From the cell containing the given text, extract its center point as (X, Y) coordinate. 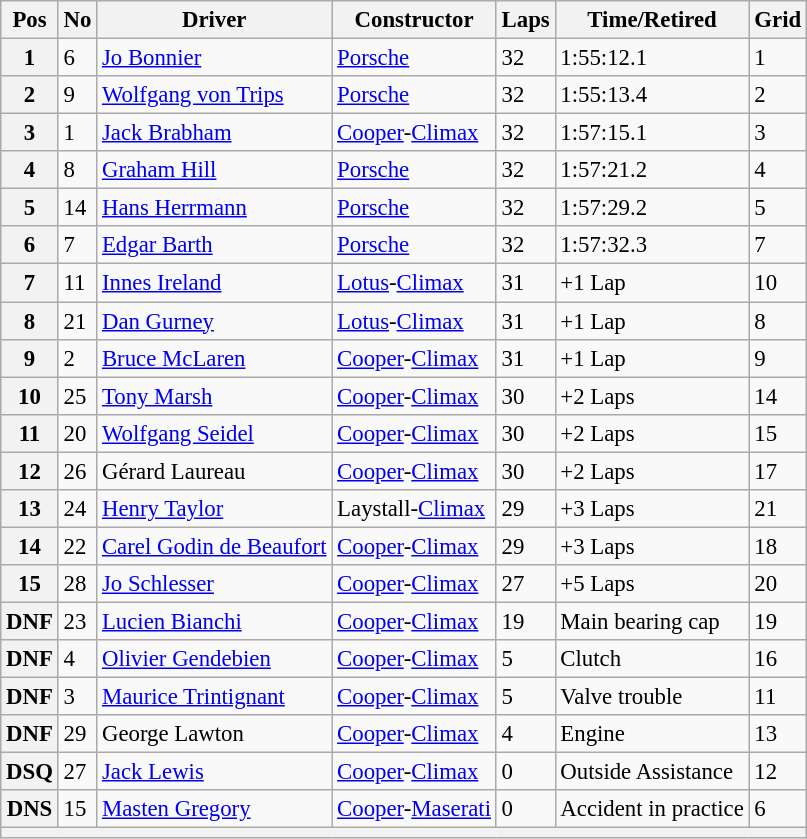
Constructor (414, 20)
26 (77, 471)
Dan Gurney (214, 321)
Tony Marsh (214, 396)
Outside Assistance (652, 772)
Jo Bonnier (214, 58)
1:57:15.1 (652, 133)
Jack Lewis (214, 772)
Wolfgang Seidel (214, 433)
Driver (214, 20)
Innes Ireland (214, 283)
Accident in practice (652, 809)
Henry Taylor (214, 509)
Wolfgang von Trips (214, 95)
16 (778, 659)
Bruce McLaren (214, 358)
George Lawton (214, 734)
Pos (30, 20)
Graham Hill (214, 170)
DNS (30, 809)
1:55:13.4 (652, 95)
18 (778, 546)
No (77, 20)
Jo Schlesser (214, 584)
Main bearing cap (652, 621)
Maurice Trintignant (214, 697)
Olivier Gendebien (214, 659)
Laps (526, 20)
Carel Godin de Beaufort (214, 546)
Edgar Barth (214, 245)
1:57:29.2 (652, 208)
25 (77, 396)
Jack Brabham (214, 133)
Masten Gregory (214, 809)
Lucien Bianchi (214, 621)
Clutch (652, 659)
22 (77, 546)
1:57:32.3 (652, 245)
Cooper-Maserati (414, 809)
Laystall-Climax (414, 509)
DSQ (30, 772)
1:57:21.2 (652, 170)
24 (77, 509)
+5 Laps (652, 584)
28 (77, 584)
Valve trouble (652, 697)
Engine (652, 734)
Grid (778, 20)
1:55:12.1 (652, 58)
23 (77, 621)
17 (778, 471)
Hans Herrmann (214, 208)
Time/Retired (652, 20)
Gérard Laureau (214, 471)
